From the cell containing the given text, extract its center point as [x, y] coordinate. 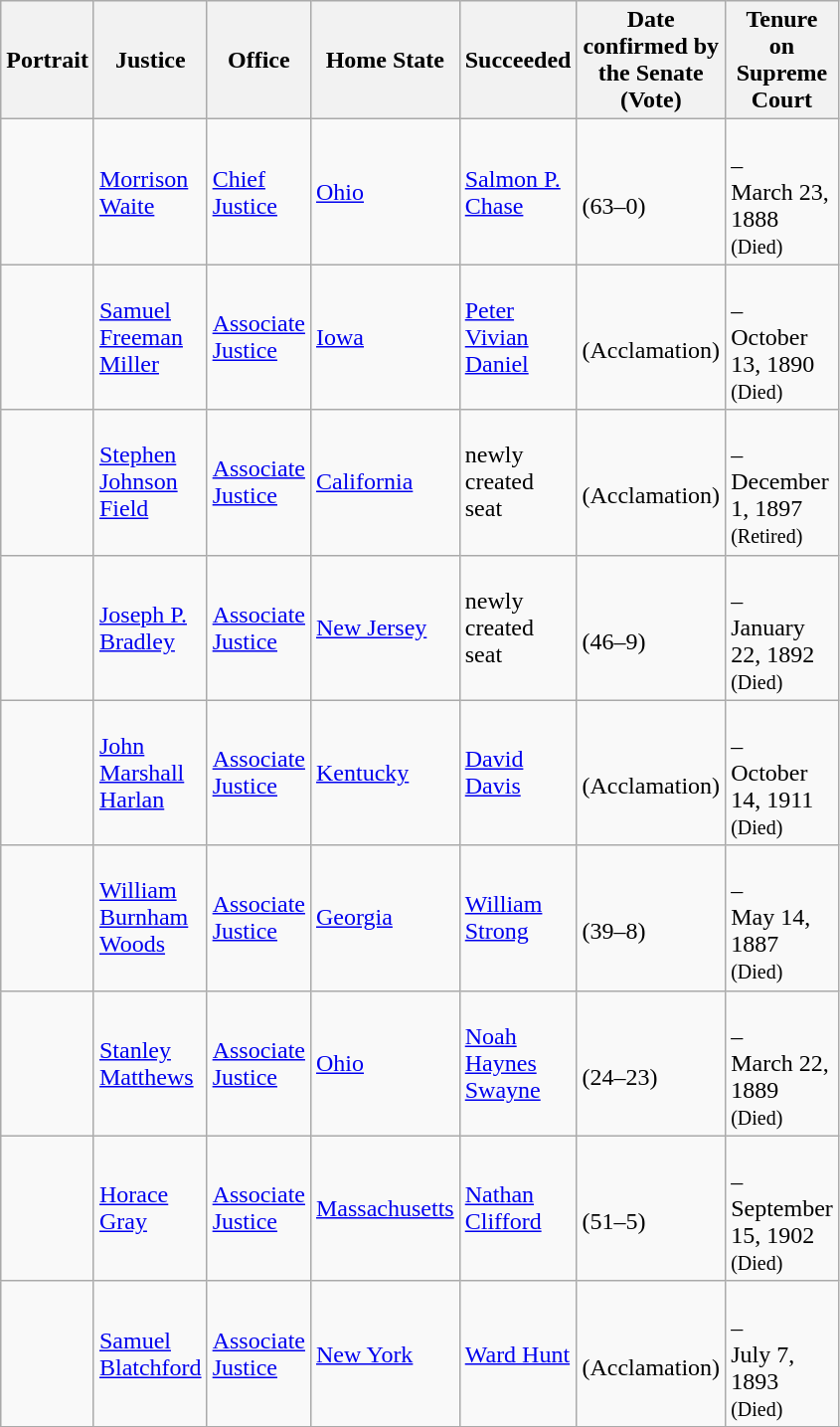
Stephen Johnson Field [150, 482]
Succeeded [518, 60]
(46–9) [651, 627]
Samuel Freeman Miller [150, 337]
Ward Hunt [518, 1353]
Iowa [385, 337]
–July 7, 1893(Died) [782, 1353]
–May 14, 1887(Died) [782, 918]
Noah Haynes Swayne [518, 1063]
(63–0) [651, 192]
New Jersey [385, 627]
Kentucky [385, 773]
Peter Vivian Daniel [518, 337]
Date confirmed by the Senate(Vote) [651, 60]
Chief Justice [258, 192]
Massachusetts [385, 1208]
Office [258, 60]
Portrait [48, 60]
–January 22, 1892(Died) [782, 627]
(24–23) [651, 1063]
Tenure on Supreme Court [782, 60]
Samuel Blatchford [150, 1353]
Justice [150, 60]
Horace Gray [150, 1208]
David Davis [518, 773]
William Burnham Woods [150, 918]
John Marshall Harlan [150, 773]
–December 1, 1897(Retired) [782, 482]
Stanley Matthews [150, 1063]
Home State [385, 60]
New York [385, 1353]
Joseph P. Bradley [150, 627]
(39–8) [651, 918]
–September 15, 1902(Died) [782, 1208]
William Strong [518, 918]
Salmon P. Chase [518, 192]
California [385, 482]
Georgia [385, 918]
Morrison Waite [150, 192]
Nathan Clifford [518, 1208]
(51–5) [651, 1208]
–March 23, 1888(Died) [782, 192]
–October 14, 1911(Died) [782, 773]
–October 13, 1890(Died) [782, 337]
–March 22, 1889(Died) [782, 1063]
